Scan for the cell matching the given text and deliver its [X, Y] coordinate at center. 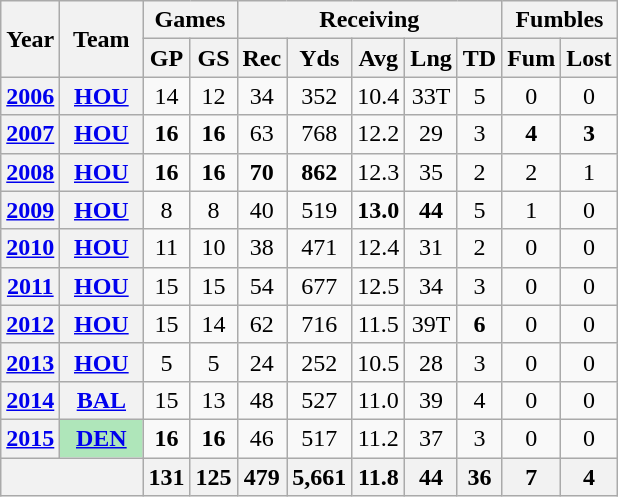
48 [262, 400]
2007 [30, 134]
10 [214, 248]
6 [479, 324]
62 [262, 324]
Receiving [370, 20]
46 [262, 438]
Year [30, 39]
125 [214, 477]
28 [431, 362]
Team [102, 39]
11.2 [378, 438]
2012 [30, 324]
131 [166, 477]
2011 [30, 286]
24 [262, 362]
12.5 [378, 286]
Avg [378, 58]
862 [320, 172]
12 [214, 96]
2010 [30, 248]
10.4 [378, 96]
352 [320, 96]
Yds [320, 58]
2015 [30, 438]
TD [479, 58]
7 [532, 477]
63 [262, 134]
11.5 [378, 324]
2006 [30, 96]
12.4 [378, 248]
517 [320, 438]
GS [214, 58]
DEN [102, 438]
2014 [30, 400]
10.5 [378, 362]
GP [166, 58]
29 [431, 134]
13 [214, 400]
Lost [589, 58]
768 [320, 134]
2008 [30, 172]
2013 [30, 362]
BAL [102, 400]
252 [320, 362]
471 [320, 248]
11 [166, 248]
31 [431, 248]
527 [320, 400]
39 [431, 400]
519 [320, 210]
37 [431, 438]
12.3 [378, 172]
12.2 [378, 134]
11.0 [378, 400]
479 [262, 477]
40 [262, 210]
Games [190, 20]
13.0 [378, 210]
54 [262, 286]
Fumbles [560, 20]
Rec [262, 58]
38 [262, 248]
35 [431, 172]
Lng [431, 58]
33T [431, 96]
677 [320, 286]
36 [479, 477]
11.8 [378, 477]
Fum [532, 58]
39T [431, 324]
70 [262, 172]
2009 [30, 210]
5,661 [320, 477]
716 [320, 324]
